Find where the given text appears and provide that cell's center as (x, y) coordinate. 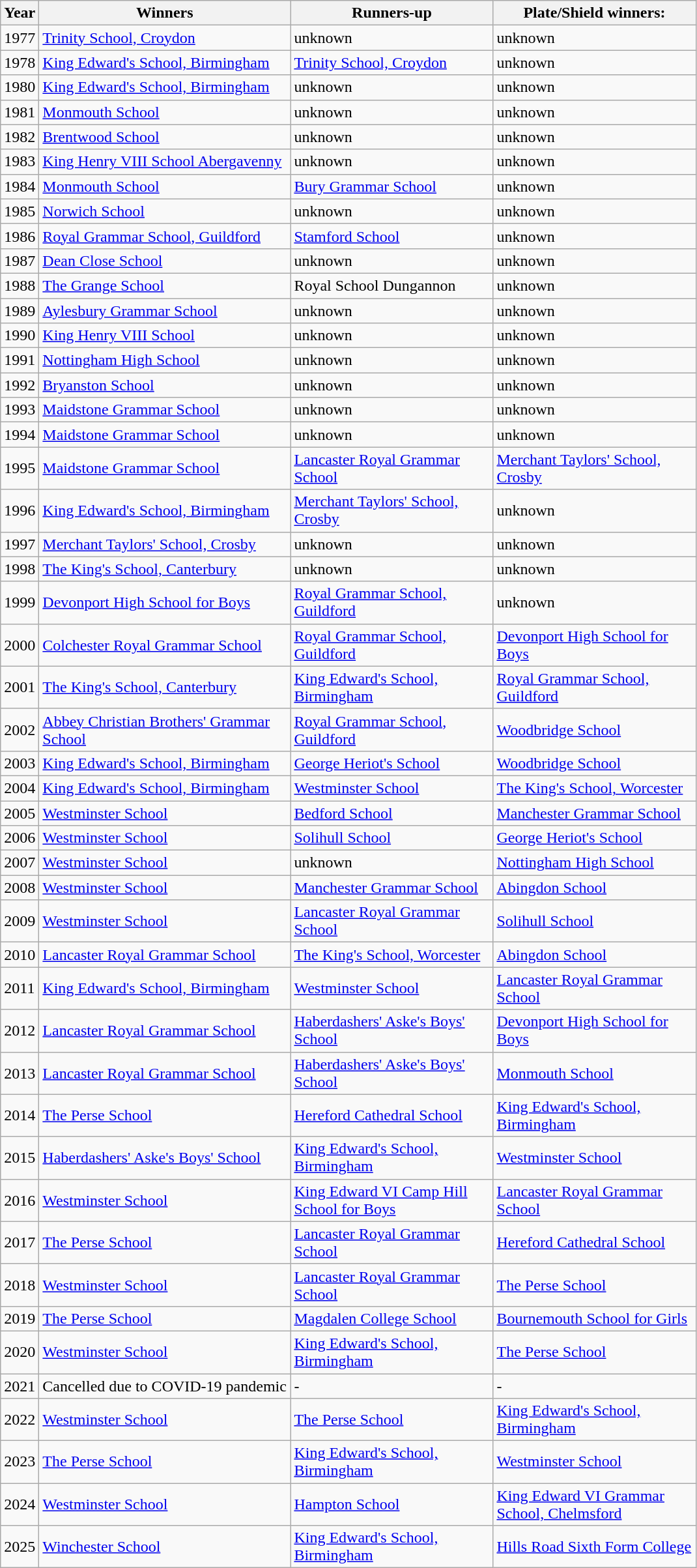
Magdalen College School (392, 1318)
Runners-up (392, 13)
Norwich School (165, 211)
1997 (20, 544)
2006 (20, 838)
Hampton School (392, 1504)
1990 (20, 336)
1995 (20, 468)
1998 (20, 569)
2012 (20, 1031)
Royal School Dungannon (392, 285)
Winners (165, 13)
2015 (20, 1157)
2023 (20, 1462)
2000 (20, 645)
King Henry VIII School Abergavenny (165, 162)
1988 (20, 285)
Bournemouth School for Girls (594, 1318)
Year (20, 13)
Winchester School (165, 1547)
1983 (20, 162)
Plate/Shield winners: (594, 13)
Abbey Christian Brothers' Grammar School (165, 730)
2007 (20, 863)
1977 (20, 38)
Brentwood School (165, 137)
King Henry VIII School (165, 336)
Dean Close School (165, 261)
Stamford School (392, 236)
2017 (20, 1242)
1996 (20, 511)
1982 (20, 137)
1989 (20, 311)
1992 (20, 385)
2002 (20, 730)
1987 (20, 261)
Aylesbury Grammar School (165, 311)
2022 (20, 1419)
1986 (20, 236)
2001 (20, 687)
2005 (20, 813)
2010 (20, 955)
1991 (20, 360)
2011 (20, 988)
King Edward VI Camp Hill School for Boys (392, 1200)
Bedford School (392, 813)
1999 (20, 602)
1984 (20, 186)
2009 (20, 922)
Hills Road Sixth Form College (594, 1547)
Bury Grammar School (392, 186)
2021 (20, 1386)
1978 (20, 63)
1981 (20, 112)
1994 (20, 435)
2004 (20, 788)
2018 (20, 1285)
Colchester Royal Grammar School (165, 645)
1980 (20, 87)
2024 (20, 1504)
King Edward VI Grammar School, Chelmsford (594, 1504)
Cancelled due to COVID-19 pandemic (165, 1386)
2013 (20, 1073)
2020 (20, 1352)
2014 (20, 1116)
2008 (20, 888)
1985 (20, 211)
2003 (20, 763)
Bryanston School (165, 385)
2016 (20, 1200)
2025 (20, 1547)
2019 (20, 1318)
The Grange School (165, 285)
1993 (20, 410)
